Output the [X, Y] coordinate of the center of the cell containing the given text.  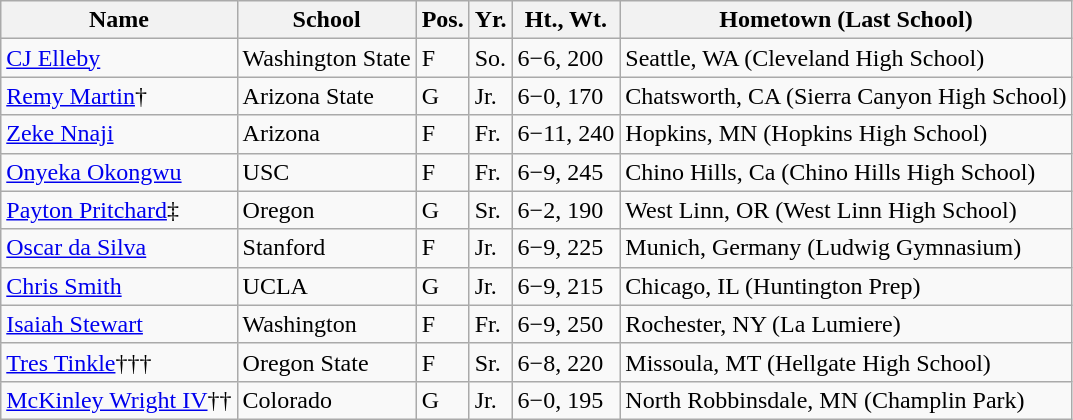
Munich, Germany (Ludwig Gymnasium) [846, 248]
USC [326, 172]
Seattle, WA (Cleveland High School) [846, 58]
Yr. [490, 20]
Hometown (Last School) [846, 20]
School [326, 20]
North Robbinsdale, MN (Champlin Park) [846, 400]
Colorado [326, 400]
Hopkins, MN (Hopkins High School) [846, 134]
6−9, 245 [566, 172]
6−9, 225 [566, 248]
Oregon State [326, 362]
So. [490, 58]
Isaiah Stewart [119, 324]
6−6, 200 [566, 58]
6−2, 190 [566, 210]
Zeke Nnaji [119, 134]
Arizona State [326, 96]
6−8, 220 [566, 362]
Arizona [326, 134]
McKinley Wright IV†† [119, 400]
Washington [326, 324]
Name [119, 20]
Missoula, MT (Hellgate High School) [846, 362]
CJ Elleby [119, 58]
West Linn, OR (West Linn High School) [846, 210]
Chicago, IL (Huntington Prep) [846, 286]
Remy Martin† [119, 96]
Washington State [326, 58]
Stanford [326, 248]
Chatsworth, CA (Sierra Canyon High School) [846, 96]
Payton Pritchard‡ [119, 210]
Chris Smith [119, 286]
6−0, 170 [566, 96]
6−0, 195 [566, 400]
Pos. [442, 20]
Oscar da Silva [119, 248]
Chino Hills, Ca (Chino Hills High School) [846, 172]
Oregon [326, 210]
Ht., Wt. [566, 20]
Tres Tinkle††† [119, 362]
Rochester, NY (La Lumiere) [846, 324]
6−9, 215 [566, 286]
Onyeka Okongwu [119, 172]
6−11, 240 [566, 134]
6−9, 250 [566, 324]
UCLA [326, 286]
